Identify which cell holds the provided text, then report its [X, Y] central coordinate. 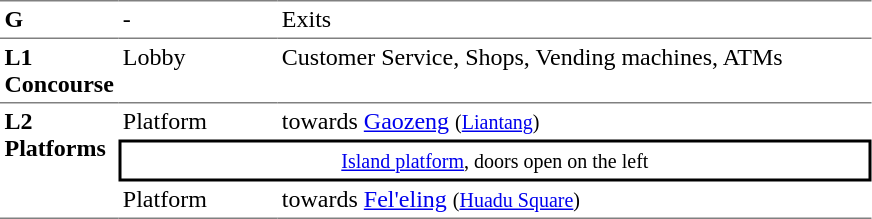
Island platform, doors open on the left [494, 161]
L1Concourse [59, 71]
towards Gaozeng (Liantang) [574, 122]
Exits [574, 19]
Customer Service, Shops, Vending machines, ATMs [574, 71]
Lobby [198, 71]
G [59, 19]
Platform [198, 122]
- [198, 19]
